Pinpoint the cell where the given text exists, returning its (X, Y) midpoint coordinate. 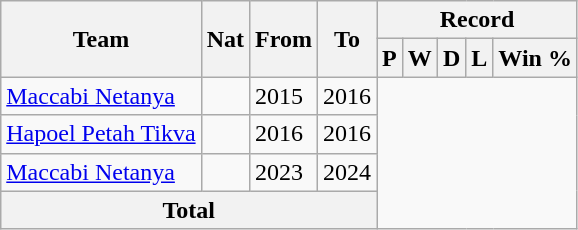
Total (189, 210)
P (390, 58)
D (451, 58)
Win % (536, 58)
W (420, 58)
From (284, 39)
Team (101, 39)
2024 (346, 172)
To (346, 39)
Nat (225, 39)
2015 (284, 96)
Hapoel Petah Tikva (101, 134)
Record (478, 20)
L (480, 58)
2023 (284, 172)
